Scan for the cell matching the given text and deliver its (X, Y) coordinate at center. 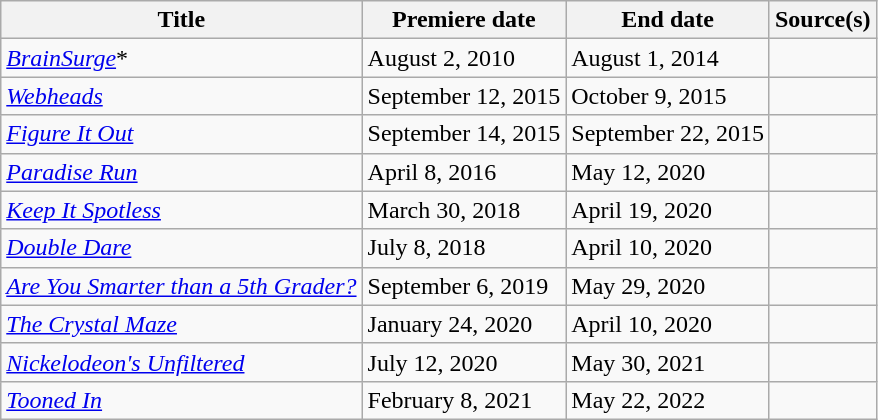
May 12, 2020 (668, 172)
January 24, 2020 (464, 324)
Webheads (182, 96)
August 2, 2010 (464, 58)
April 19, 2020 (668, 210)
BrainSurge* (182, 58)
Tooned In (182, 400)
March 30, 2018 (464, 210)
August 1, 2014 (668, 58)
Nickelodeon's Unfiltered (182, 362)
Premiere date (464, 20)
July 12, 2020 (464, 362)
September 6, 2019 (464, 286)
Paradise Run (182, 172)
The Crystal Maze (182, 324)
May 30, 2021 (668, 362)
April 8, 2016 (464, 172)
February 8, 2021 (464, 400)
September 22, 2015 (668, 134)
July 8, 2018 (464, 248)
May 29, 2020 (668, 286)
Figure It Out (182, 134)
September 12, 2015 (464, 96)
Keep It Spotless (182, 210)
Are You Smarter than a 5th Grader? (182, 286)
Source(s) (822, 20)
May 22, 2022 (668, 400)
End date (668, 20)
October 9, 2015 (668, 96)
September 14, 2015 (464, 134)
Double Dare (182, 248)
Title (182, 20)
